Locate the cell with the specified text and output its (x, y) center coordinate. 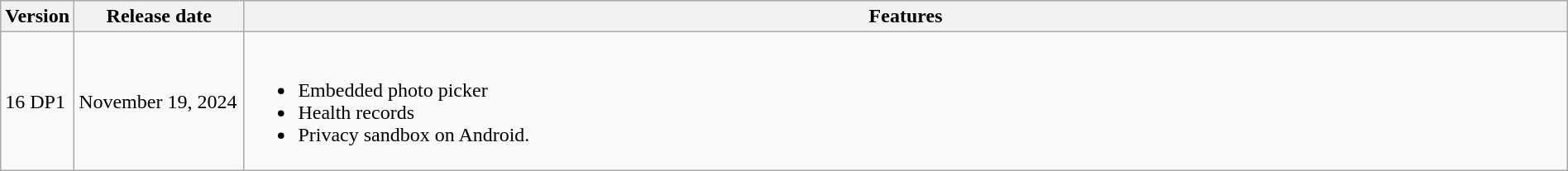
Embedded photo pickerHealth recordsPrivacy sandbox on Android. (906, 101)
16 DP1 (38, 101)
Version (38, 17)
Features (906, 17)
November 19, 2024 (159, 101)
Release date (159, 17)
